Output the (x, y) coordinate of the center of the cell containing the given text.  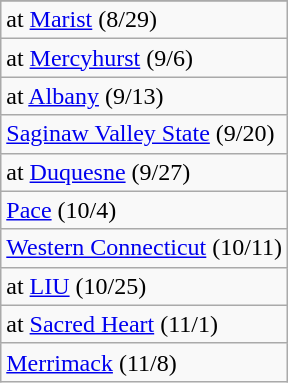
at Albany (9/13) (144, 96)
at Duquesne (9/27) (144, 172)
Western Connecticut (10/11) (144, 248)
Merrimack (11/8) (144, 362)
Pace (10/4) (144, 210)
at Sacred Heart (11/1) (144, 324)
at Marist (8/29) (144, 20)
at LIU (10/25) (144, 286)
Saginaw Valley State (9/20) (144, 134)
at Mercyhurst (9/6) (144, 58)
